Scan for the cell matching the given text and deliver its (x, y) coordinate at center. 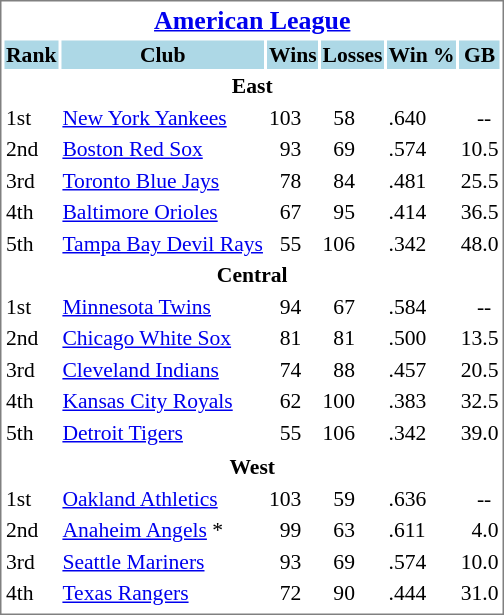
94 (292, 306)
48.0 (480, 244)
58 (352, 118)
72 (292, 593)
Club (163, 54)
90 (352, 593)
10.0 (480, 562)
59 (352, 498)
East (252, 86)
Win % (422, 54)
Detroit Tigers (163, 432)
Minnesota Twins (163, 306)
.500 (422, 338)
99 (292, 530)
New York Yankees (163, 118)
Losses (352, 54)
25.5 (480, 180)
Wins (292, 54)
Baltimore Orioles (163, 212)
88 (352, 370)
32.5 (480, 401)
84 (352, 180)
Tampa Bay Devil Rays (163, 244)
GB (480, 54)
.640 (422, 118)
.611 (422, 530)
62 (292, 401)
.584 (422, 306)
Chicago White Sox (163, 338)
74 (292, 370)
.414 (422, 212)
36.5 (480, 212)
20.5 (480, 370)
Cleveland Indians (163, 370)
.481 (422, 180)
.444 (422, 593)
63 (352, 530)
Rank (30, 54)
13.5 (480, 338)
39.0 (480, 432)
.457 (422, 370)
100 (352, 401)
Seattle Mariners (163, 562)
Central (252, 275)
95 (352, 212)
Boston Red Sox (163, 149)
Toronto Blue Jays (163, 180)
Texas Rangers (163, 593)
4.0 (480, 530)
Kansas City Royals (163, 401)
.383 (422, 401)
Oakland Athletics (163, 498)
10.5 (480, 149)
American League (252, 20)
Anaheim Angels * (163, 530)
West (252, 467)
78 (292, 180)
31.0 (480, 593)
.636 (422, 498)
